Capture the cell that displays the provided text and extract its (X, Y) central coordinate. 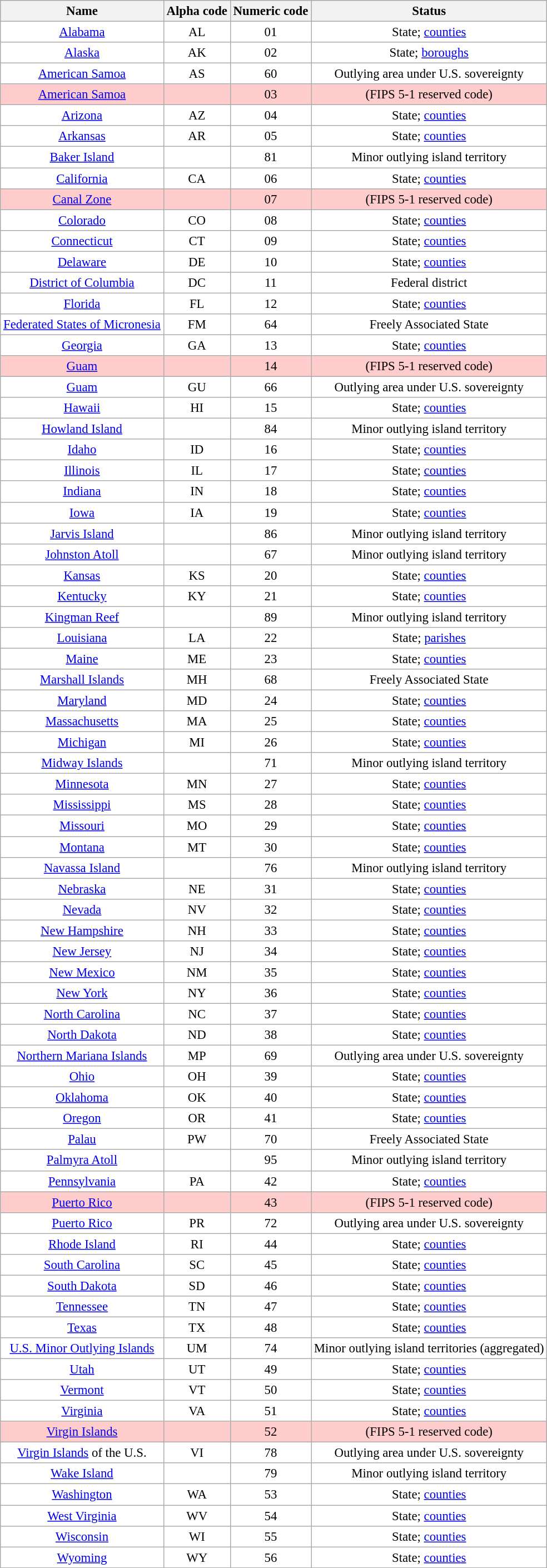
37 (270, 1014)
California (82, 178)
South Dakota (82, 1286)
09 (270, 241)
VI (197, 1453)
Washington (82, 1495)
Connecticut (82, 241)
95 (270, 1161)
Palau (82, 1139)
CO (197, 220)
District of Columbia (82, 283)
45 (270, 1265)
Rhode Island (82, 1244)
19 (270, 512)
WI (197, 1536)
New Hampshire (82, 930)
34 (270, 952)
Federal district (429, 283)
Illinois (82, 471)
South Carolina (82, 1265)
Utah (82, 1370)
Virgin Islands (82, 1432)
05 (270, 136)
NH (197, 930)
KY (197, 596)
86 (270, 534)
02 (270, 53)
Wisconsin (82, 1536)
Pennsylvania (82, 1181)
Howland Island (82, 429)
WA (197, 1495)
Arizona (82, 116)
01 (270, 32)
Alpha code (197, 11)
31 (270, 889)
Midway Islands (82, 763)
51 (270, 1411)
U.S. Minor Outlying Islands (82, 1348)
Florida (82, 303)
Indiana (82, 492)
33 (270, 930)
Delaware (82, 262)
AK (197, 53)
DC (197, 283)
MS (197, 805)
Wyoming (82, 1557)
14 (270, 366)
68 (270, 680)
New York (82, 993)
Nebraska (82, 889)
Marshall Islands (82, 680)
10 (270, 262)
MD (197, 701)
Texas (82, 1327)
NM (197, 972)
PR (197, 1223)
Palmyra Atoll (82, 1161)
MO (197, 826)
DE (197, 262)
76 (270, 868)
KS (197, 575)
03 (270, 94)
NV (197, 909)
79 (270, 1474)
Michigan (82, 743)
HI (197, 408)
32 (270, 909)
West Virginia (82, 1516)
42 (270, 1181)
IL (197, 471)
11 (270, 283)
Maine (82, 659)
PW (197, 1139)
Canal Zone (82, 199)
NC (197, 1014)
Mississippi (82, 805)
MI (197, 743)
TN (197, 1307)
AL (197, 32)
NE (197, 889)
Oregon (82, 1118)
Montana (82, 847)
Massachusetts (82, 721)
48 (270, 1327)
Status (429, 11)
71 (270, 763)
07 (270, 199)
Numeric code (270, 11)
Missouri (82, 826)
FM (197, 325)
15 (270, 408)
81 (270, 157)
70 (270, 1139)
GU (197, 387)
MT (197, 847)
89 (270, 617)
OR (197, 1118)
WV (197, 1516)
67 (270, 554)
TX (197, 1327)
54 (270, 1516)
Kingman Reef (82, 617)
Wake Island (82, 1474)
29 (270, 826)
13 (270, 345)
New Mexico (82, 972)
Arkansas (82, 136)
72 (270, 1223)
60 (270, 74)
Oklahoma (82, 1098)
23 (270, 659)
Iowa (82, 512)
Minor outlying island territories (aggregated) (429, 1348)
49 (270, 1370)
27 (270, 784)
NJ (197, 952)
MH (197, 680)
VA (197, 1411)
Northern Mariana Islands (82, 1056)
IN (197, 492)
56 (270, 1557)
12 (270, 303)
North Carolina (82, 1014)
IA (197, 512)
55 (270, 1536)
AS (197, 74)
04 (270, 116)
Tennessee (82, 1307)
LA (197, 638)
Alabama (82, 32)
Maryland (82, 701)
State; parishes (429, 638)
50 (270, 1390)
44 (270, 1244)
41 (270, 1118)
PA (197, 1181)
ND (197, 1035)
78 (270, 1453)
30 (270, 847)
35 (270, 972)
FL (197, 303)
Idaho (82, 450)
36 (270, 993)
21 (270, 596)
Vermont (82, 1390)
84 (270, 429)
MA (197, 721)
Georgia (82, 345)
39 (270, 1077)
Nevada (82, 909)
52 (270, 1432)
46 (270, 1286)
74 (270, 1348)
SC (197, 1265)
20 (270, 575)
AZ (197, 116)
64 (270, 325)
06 (270, 178)
Baker Island (82, 157)
GA (197, 345)
State; boroughs (429, 53)
28 (270, 805)
47 (270, 1307)
North Dakota (82, 1035)
OH (197, 1077)
Virginia (82, 1411)
Federated States of Micronesia (82, 325)
43 (270, 1202)
18 (270, 492)
NY (197, 993)
Hawaii (82, 408)
Kansas (82, 575)
22 (270, 638)
SD (197, 1286)
UT (197, 1370)
ME (197, 659)
CT (197, 241)
24 (270, 701)
New Jersey (82, 952)
08 (270, 220)
Louisiana (82, 638)
RI (197, 1244)
Ohio (82, 1077)
MN (197, 784)
53 (270, 1495)
16 (270, 450)
Alaska (82, 53)
OK (197, 1098)
17 (270, 471)
Johnston Atoll (82, 554)
Jarvis Island (82, 534)
MP (197, 1056)
25 (270, 721)
Navassa Island (82, 868)
CA (197, 178)
69 (270, 1056)
Name (82, 11)
40 (270, 1098)
Kentucky (82, 596)
Virgin Islands of the U.S. (82, 1453)
Minnesota (82, 784)
ID (197, 450)
VT (197, 1390)
26 (270, 743)
AR (197, 136)
66 (270, 387)
UM (197, 1348)
Colorado (82, 220)
WY (197, 1557)
38 (270, 1035)
